Scan for the cell matching the given text and deliver its [X, Y] coordinate at center. 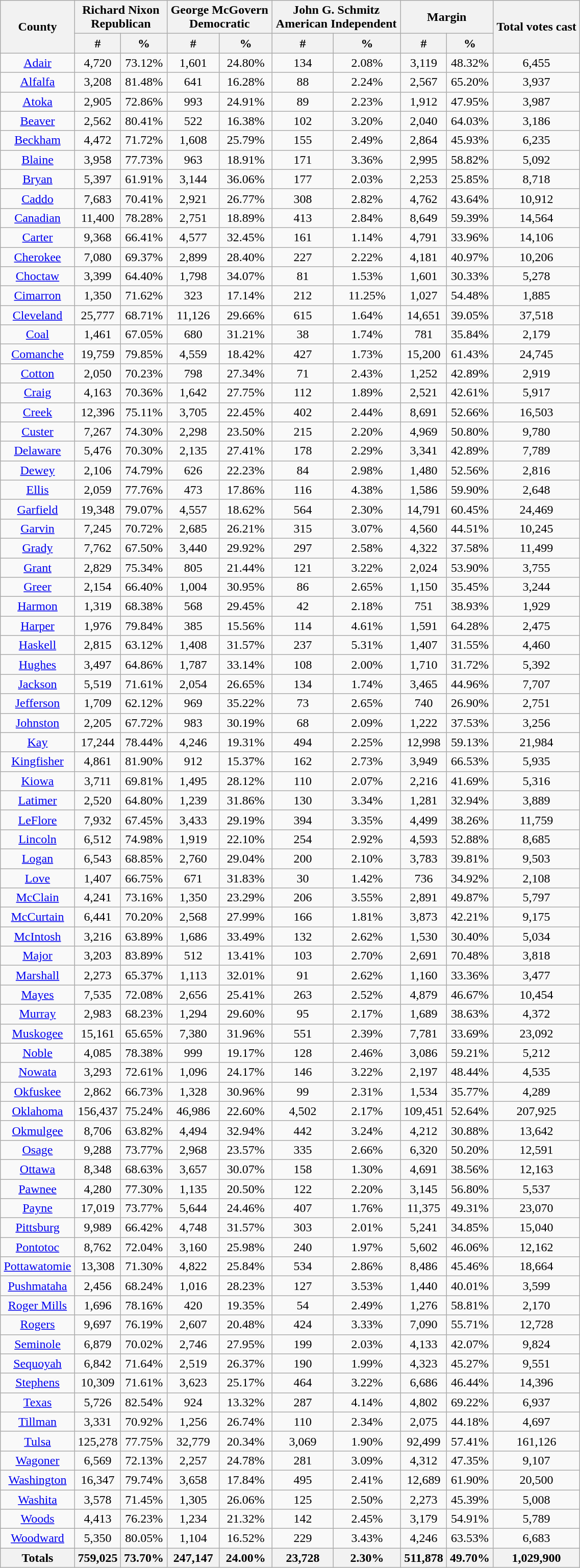
15.37% [246, 762]
2,216 [423, 781]
42.07% [470, 1344]
26.74% [246, 1422]
4,460 [536, 645]
1,608 [193, 140]
Delaware [38, 451]
Cimarron [38, 296]
19,759 [98, 354]
31.96% [246, 1033]
8,718 [536, 179]
86 [302, 587]
3,755 [536, 568]
8,348 [98, 1169]
43.64% [470, 198]
1,710 [423, 665]
38.93% [470, 606]
10,309 [98, 1383]
323 [193, 296]
1,222 [423, 723]
30.19% [246, 723]
17,244 [98, 742]
8,691 [423, 412]
798 [193, 373]
2,815 [98, 645]
19.35% [246, 1305]
13.41% [246, 956]
Johnston [38, 723]
26.65% [246, 684]
4,502 [302, 1111]
10,454 [536, 995]
2.01% [367, 1228]
McClain [38, 898]
5,212 [536, 1053]
16,503 [536, 412]
15,200 [423, 354]
2,170 [536, 1305]
68.85% [144, 858]
3,216 [98, 937]
4,212 [423, 1130]
2,899 [193, 257]
6,879 [98, 1344]
912 [193, 762]
40.97% [470, 257]
52.66% [470, 412]
29.04% [246, 858]
59.39% [470, 218]
12,689 [423, 1480]
4,560 [423, 528]
1,305 [193, 1499]
1.99% [367, 1363]
5,644 [193, 1208]
46,986 [193, 1111]
8,649 [423, 218]
3,203 [98, 956]
78.28% [144, 218]
303 [302, 1228]
1,004 [193, 587]
4,791 [423, 237]
77.76% [144, 490]
6,441 [98, 917]
4,697 [536, 1422]
82.54% [144, 1402]
103 [302, 956]
84 [302, 470]
7,267 [98, 432]
66.75% [144, 878]
65.65% [144, 1033]
2,691 [423, 956]
162 [302, 762]
6,569 [98, 1460]
3,958 [98, 160]
Washita [38, 1499]
5,241 [423, 1228]
Roger Mills [38, 1305]
32,779 [193, 1441]
5,316 [536, 781]
Kingfisher [38, 762]
16.28% [246, 82]
42.61% [470, 393]
161,126 [536, 1441]
2.44% [367, 412]
1.81% [367, 917]
512 [193, 956]
420 [193, 1305]
6,683 [536, 1538]
7,781 [423, 1033]
385 [193, 626]
71.72% [144, 140]
62.12% [144, 703]
Garfield [38, 509]
81.90% [144, 762]
71.30% [144, 1267]
4,323 [423, 1363]
534 [302, 1267]
19,348 [98, 509]
207,925 [536, 1111]
11,759 [536, 820]
Murray [38, 1014]
6,512 [98, 839]
254 [302, 839]
1,239 [193, 800]
2.29% [367, 451]
511,878 [423, 1558]
2.46% [367, 1053]
40.01% [470, 1286]
2,106 [98, 470]
6,686 [423, 1383]
5,797 [536, 898]
4,822 [193, 1267]
77.73% [144, 160]
14,564 [536, 218]
69.81% [144, 781]
1,461 [98, 335]
26.90% [470, 703]
5,092 [536, 160]
Okmulgee [38, 1130]
Nowata [38, 1072]
2,108 [536, 878]
3,465 [423, 684]
5,935 [536, 762]
114 [302, 626]
4.38% [367, 490]
5,476 [98, 451]
16,347 [98, 1480]
1,029,900 [536, 1558]
30.40% [470, 937]
Adair [38, 63]
215 [302, 432]
18.42% [246, 354]
2.92% [367, 839]
1,885 [536, 296]
46.44% [470, 1383]
35.77% [470, 1092]
12,998 [423, 742]
564 [302, 509]
Cleveland [38, 315]
24.17% [246, 1072]
72.86% [144, 102]
Comanche [38, 354]
155 [302, 140]
88 [302, 82]
2.66% [367, 1150]
Pottawatomie [38, 1267]
Latimer [38, 800]
73.70% [144, 1558]
473 [193, 490]
9,697 [98, 1325]
79.84% [144, 626]
67.45% [144, 820]
73.12% [144, 63]
1,113 [193, 975]
30 [302, 878]
72.61% [144, 1072]
52.56% [470, 470]
7,707 [536, 684]
4,559 [193, 354]
Custer [38, 432]
5,917 [536, 393]
1,096 [193, 1072]
81.48% [144, 82]
64.86% [144, 665]
70.41% [144, 198]
142 [302, 1519]
122 [302, 1189]
5,008 [536, 1499]
95 [302, 1014]
27.75% [246, 393]
71.45% [144, 1499]
77.75% [144, 1441]
38.26% [470, 820]
75.11% [144, 412]
Creek [38, 412]
3,987 [536, 102]
394 [302, 820]
2.18% [367, 606]
70.72% [144, 528]
2,746 [193, 1344]
4,499 [423, 820]
Total votes cast [536, 27]
71.64% [144, 1363]
46.06% [470, 1247]
Caddo [38, 198]
38.63% [470, 1014]
4,241 [98, 898]
2,257 [193, 1460]
23,092 [536, 1033]
Tulsa [38, 1441]
2.24% [367, 82]
1,591 [423, 626]
125,278 [98, 1441]
424 [302, 1325]
38.56% [470, 1169]
9,368 [98, 237]
1,104 [193, 1538]
615 [302, 315]
10,206 [536, 257]
2.31% [367, 1092]
27.41% [246, 451]
2.52% [367, 995]
13,308 [98, 1267]
34.07% [246, 276]
21.44% [246, 568]
2,298 [193, 432]
7,090 [423, 1325]
5,519 [98, 684]
70.02% [144, 1344]
28.12% [246, 781]
Atoka [38, 102]
495 [302, 1480]
76.19% [144, 1325]
63.89% [144, 937]
45.39% [470, 1499]
70.20% [144, 917]
21,984 [536, 742]
68.23% [144, 1014]
5,726 [98, 1402]
3,658 [193, 1480]
7,380 [193, 1033]
78.38% [144, 1053]
3,440 [193, 548]
3,086 [423, 1053]
70.36% [144, 393]
132 [302, 937]
46.67% [470, 995]
2,919 [536, 373]
Kay [38, 742]
5,602 [423, 1247]
3,705 [193, 412]
74.30% [144, 432]
16.38% [246, 121]
3,657 [193, 1169]
1,689 [423, 1014]
Pontotoc [38, 1247]
199 [302, 1344]
Grant [38, 568]
8,762 [98, 1247]
2.73% [367, 762]
George McGovernDemocratic [219, 17]
Osage [38, 1150]
1,328 [193, 1092]
17.84% [246, 1480]
1.97% [367, 1247]
2.39% [367, 1033]
Canadian [38, 218]
3,331 [98, 1422]
45.93% [470, 140]
64.80% [144, 800]
36.06% [246, 179]
1,696 [98, 1305]
2,567 [423, 82]
Logan [38, 858]
49.87% [470, 898]
3,069 [302, 1441]
5,278 [536, 276]
3,186 [536, 121]
3.55% [367, 898]
308 [302, 198]
6,455 [536, 63]
5,397 [98, 179]
1.76% [367, 1208]
2,921 [193, 198]
18,664 [536, 1267]
4,085 [98, 1053]
3.53% [367, 1286]
12,728 [536, 1325]
1,281 [423, 800]
Jefferson [38, 703]
24.80% [246, 63]
1,319 [98, 606]
178 [302, 451]
464 [302, 1383]
1,016 [193, 1286]
66.42% [144, 1228]
2,995 [423, 160]
Dewey [38, 470]
11,400 [98, 218]
Totals [38, 1558]
3,623 [193, 1383]
Seminole [38, 1344]
27.95% [246, 1344]
146 [302, 1072]
60.45% [470, 509]
37.53% [470, 723]
70.30% [144, 451]
31.83% [246, 878]
2.00% [367, 665]
45.27% [470, 1363]
92,499 [423, 1441]
28.23% [246, 1286]
54.48% [470, 296]
71.62% [144, 296]
31.55% [470, 645]
7,080 [98, 257]
3,144 [193, 179]
671 [193, 878]
48.32% [470, 63]
4,535 [536, 1072]
Sequoyah [38, 1363]
22.45% [246, 412]
983 [193, 723]
25.79% [246, 140]
70.23% [144, 373]
Choctaw [38, 276]
4,181 [423, 257]
24,469 [536, 509]
551 [302, 1033]
Craig [38, 393]
1,234 [193, 1519]
17,019 [98, 1208]
25.41% [246, 995]
48.44% [470, 1072]
55.71% [470, 1325]
18.91% [246, 160]
Pawnee [38, 1189]
4,879 [423, 995]
33.49% [246, 937]
Cherokee [38, 257]
25.17% [246, 1383]
35.45% [470, 587]
3.36% [367, 160]
125 [302, 1499]
Alfalfa [38, 82]
805 [193, 568]
72.13% [144, 1460]
26.77% [246, 198]
22.23% [246, 470]
2,864 [423, 140]
8,486 [423, 1267]
2.45% [367, 1519]
83.89% [144, 956]
Blaine [38, 160]
5,350 [98, 1538]
494 [302, 742]
64.28% [470, 626]
68.71% [144, 315]
2,179 [536, 335]
2,075 [423, 1422]
2,050 [98, 373]
6,235 [536, 140]
116 [302, 490]
Beaver [38, 121]
61.91% [144, 179]
25.98% [246, 1247]
20.50% [246, 1189]
2,607 [193, 1325]
Noble [38, 1053]
2,562 [98, 121]
68.38% [144, 606]
8,706 [98, 1130]
2,968 [193, 1150]
227 [302, 257]
1,530 [423, 937]
4,577 [193, 237]
2,456 [98, 1286]
171 [302, 160]
2,816 [536, 470]
44.96% [470, 684]
30.88% [470, 1130]
1,294 [193, 1014]
281 [302, 1460]
130 [302, 800]
6,937 [536, 1402]
2.23% [367, 102]
1,480 [423, 470]
1,642 [193, 393]
427 [302, 354]
58.81% [470, 1305]
Woodward [38, 1538]
Stephens [38, 1383]
McCurtain [38, 917]
5.31% [367, 645]
2,054 [193, 684]
102 [302, 121]
74.79% [144, 470]
68.63% [144, 1169]
4.61% [367, 626]
5,537 [536, 1189]
14,651 [423, 315]
Major [38, 956]
993 [193, 102]
2,135 [193, 451]
72.04% [144, 1247]
63.82% [144, 1130]
166 [302, 917]
58.82% [470, 160]
31.86% [246, 800]
Texas [38, 1402]
70.92% [144, 1422]
190 [302, 1363]
59.21% [470, 1053]
680 [193, 335]
Beckham [38, 140]
13,642 [536, 1130]
35.22% [246, 703]
6,543 [98, 858]
2.86% [367, 1267]
Ottawa [38, 1169]
2.08% [367, 63]
200 [302, 858]
39.81% [470, 858]
47.35% [470, 1460]
2,154 [98, 587]
Mayes [38, 995]
206 [302, 898]
2,983 [98, 1014]
2,520 [98, 800]
26.21% [246, 528]
24.46% [246, 1208]
Hughes [38, 665]
4,762 [423, 198]
9,780 [536, 432]
263 [302, 995]
29.92% [246, 548]
156,437 [98, 1111]
89 [302, 102]
66.41% [144, 237]
2.34% [367, 1422]
78.44% [144, 742]
34.92% [470, 878]
1,787 [193, 665]
3,119 [423, 63]
402 [302, 412]
641 [193, 82]
9,503 [536, 858]
5,034 [536, 937]
38 [302, 335]
11,126 [193, 315]
68 [302, 723]
4,802 [423, 1402]
39.05% [470, 315]
4,312 [423, 1460]
4,280 [98, 1189]
1,160 [423, 975]
Grady [38, 548]
3.33% [367, 1325]
19.31% [246, 742]
14,106 [536, 237]
17.14% [246, 296]
963 [193, 160]
22.60% [246, 1111]
44.18% [470, 1422]
3,145 [423, 1189]
2,521 [423, 393]
1.73% [367, 354]
3,937 [536, 82]
2.84% [367, 218]
4,133 [423, 1344]
65.37% [144, 975]
Woods [38, 1519]
Pittsburg [38, 1228]
1.30% [367, 1169]
3.35% [367, 820]
4,593 [423, 839]
Garvin [38, 528]
2.70% [367, 956]
16.52% [246, 1538]
66.40% [144, 587]
61.43% [470, 354]
69.37% [144, 257]
47.95% [470, 102]
1,495 [193, 781]
80.05% [144, 1538]
12,591 [536, 1150]
2.25% [367, 742]
31.21% [246, 335]
37,518 [536, 315]
7,789 [536, 451]
Washington [38, 1480]
7,762 [98, 548]
11.25% [367, 296]
9,288 [98, 1150]
73.16% [144, 898]
28.40% [246, 257]
2,685 [193, 528]
Wagoner [38, 1460]
1.42% [367, 878]
35.84% [470, 335]
42.21% [470, 917]
30.96% [246, 1092]
3.20% [367, 121]
42 [302, 606]
212 [302, 296]
1,534 [423, 1092]
32.45% [246, 237]
64.40% [144, 276]
81 [302, 276]
247,147 [193, 1558]
23,070 [536, 1208]
Richard NixonRepublican [120, 17]
1,135 [193, 1189]
6,842 [98, 1363]
15.56% [246, 626]
49.70% [470, 1558]
63.12% [144, 645]
45.46% [470, 1267]
26.06% [246, 1499]
740 [423, 703]
2,024 [423, 568]
91 [302, 975]
49.31% [470, 1208]
54 [302, 1305]
1.90% [367, 1441]
4,861 [98, 762]
3,160 [193, 1247]
4,557 [193, 509]
31.72% [470, 665]
Harper [38, 626]
Coal [38, 335]
4,748 [193, 1228]
79.74% [144, 1480]
1,150 [423, 587]
44.51% [470, 528]
4,720 [98, 63]
3,399 [98, 276]
30.95% [246, 587]
20,500 [536, 1480]
41.69% [470, 781]
1,686 [193, 937]
4,691 [423, 1169]
29.19% [246, 820]
3,783 [423, 858]
3,711 [98, 781]
14,791 [423, 509]
75.34% [144, 568]
4,163 [98, 393]
3.09% [367, 1460]
Bryan [38, 179]
Pushmataha [38, 1286]
23.29% [246, 898]
128 [302, 1053]
9,551 [536, 1363]
161 [302, 237]
Carter [38, 237]
Lincoln [38, 839]
3.43% [367, 1538]
4,472 [98, 140]
3,477 [536, 975]
25.84% [246, 1267]
33.14% [246, 665]
2,760 [193, 858]
59.13% [470, 742]
1,440 [423, 1286]
3,433 [193, 820]
LeFlore [38, 820]
1.64% [367, 315]
Rogers [38, 1325]
Tillman [38, 1422]
4,322 [423, 548]
County [38, 27]
24,745 [536, 354]
19.17% [246, 1053]
78.16% [144, 1305]
15,161 [98, 1033]
751 [423, 606]
25.85% [470, 179]
73 [302, 703]
2,648 [536, 490]
2,656 [193, 995]
Jackson [38, 684]
2,829 [98, 568]
37.58% [470, 548]
12,396 [98, 412]
2.09% [367, 723]
10,245 [536, 528]
Payne [38, 1208]
John G. SchmitzAmerican Independent [336, 17]
68.24% [144, 1286]
4,289 [536, 1092]
2,568 [193, 917]
442 [302, 1130]
3.07% [367, 528]
59.90% [470, 490]
57.41% [470, 1441]
30.07% [246, 1169]
67.72% [144, 723]
32.01% [246, 975]
3,949 [423, 762]
24.78% [246, 1460]
75.24% [144, 1111]
Harmon [38, 606]
Margin [447, 17]
3,889 [536, 800]
2,197 [423, 1072]
7,245 [98, 528]
53.90% [470, 568]
3,497 [98, 665]
3,293 [98, 1072]
3,599 [536, 1286]
1,252 [423, 373]
1,276 [423, 1305]
18.89% [246, 218]
1,929 [536, 606]
626 [193, 470]
1.89% [367, 393]
3.24% [367, 1130]
3,179 [423, 1519]
522 [193, 121]
2,040 [423, 121]
1,919 [193, 839]
1,709 [98, 703]
2.50% [367, 1499]
112 [302, 393]
23.57% [246, 1150]
27.34% [246, 373]
4,413 [98, 1519]
33.69% [470, 1033]
3,818 [536, 956]
240 [302, 1247]
9,989 [98, 1228]
1,798 [193, 276]
2.58% [367, 548]
1.53% [367, 276]
74.98% [144, 839]
2.10% [367, 858]
18.62% [246, 509]
2,519 [193, 1363]
1,586 [423, 490]
70.48% [470, 956]
79.85% [144, 354]
20.34% [246, 1441]
2,475 [536, 626]
781 [423, 335]
5,392 [536, 665]
3,256 [536, 723]
2,905 [98, 102]
1,976 [98, 626]
Love [38, 878]
64.03% [470, 121]
3,341 [423, 451]
109,451 [423, 1111]
2,891 [423, 898]
14,396 [536, 1383]
969 [193, 703]
158 [302, 1169]
Marshall [38, 975]
Okfuskee [38, 1092]
4,494 [193, 1130]
11,375 [423, 1208]
Muskogee [38, 1033]
287 [302, 1402]
72.08% [144, 995]
759,025 [98, 1558]
7,932 [98, 820]
26.37% [246, 1363]
127 [302, 1286]
11,499 [536, 548]
1,912 [423, 102]
2.98% [367, 470]
9,107 [536, 1460]
21.32% [246, 1519]
63.53% [470, 1538]
23.50% [246, 432]
61.90% [470, 1480]
1,027 [423, 296]
1.14% [367, 237]
924 [193, 1402]
76.23% [144, 1519]
30.33% [470, 276]
Ellis [38, 490]
736 [423, 878]
52.88% [470, 839]
2.82% [367, 198]
12,162 [536, 1247]
29.66% [246, 315]
13.32% [246, 1402]
22.10% [246, 839]
66.53% [470, 762]
33.96% [470, 237]
12,163 [536, 1169]
121 [302, 568]
10,912 [536, 198]
79.07% [144, 509]
413 [302, 218]
568 [193, 606]
4.14% [367, 1402]
29.60% [246, 1014]
Haskell [38, 645]
2.41% [367, 1480]
8,685 [536, 839]
2,253 [423, 179]
Kiowa [38, 781]
29.45% [246, 606]
50.20% [470, 1150]
2.07% [367, 781]
15,040 [536, 1228]
34.85% [470, 1228]
67.50% [144, 548]
2,205 [98, 723]
80.41% [144, 121]
4,969 [423, 432]
Cotton [38, 373]
McIntosh [38, 937]
407 [302, 1208]
3,208 [98, 82]
315 [302, 528]
17.86% [246, 490]
54.91% [470, 1519]
237 [302, 645]
27.99% [246, 917]
3,578 [98, 1499]
77.30% [144, 1189]
23,728 [302, 1558]
24.00% [246, 1558]
6,320 [423, 1150]
66.73% [144, 1092]
3.34% [367, 800]
335 [302, 1150]
3,873 [423, 917]
33.36% [470, 975]
4,372 [536, 1014]
2,862 [98, 1092]
999 [193, 1053]
9,175 [536, 917]
67.05% [144, 335]
3,244 [536, 587]
20.48% [246, 1325]
7,535 [98, 995]
7,683 [98, 198]
71 [302, 373]
Oklahoma [38, 1111]
2.22% [367, 257]
1,256 [193, 1422]
2.43% [367, 373]
56.80% [470, 1189]
2,059 [98, 490]
65.20% [470, 82]
177 [302, 179]
99 [302, 1092]
52.64% [470, 1111]
5,789 [536, 1519]
297 [302, 548]
9,824 [536, 1344]
229 [302, 1538]
50.80% [470, 432]
24.91% [246, 102]
25,777 [98, 315]
69.22% [470, 1402]
108 [302, 665]
1,408 [193, 645]
Greer [38, 587]
